For the text-containing cell, return its midpoint in [x, y] coordinate format. 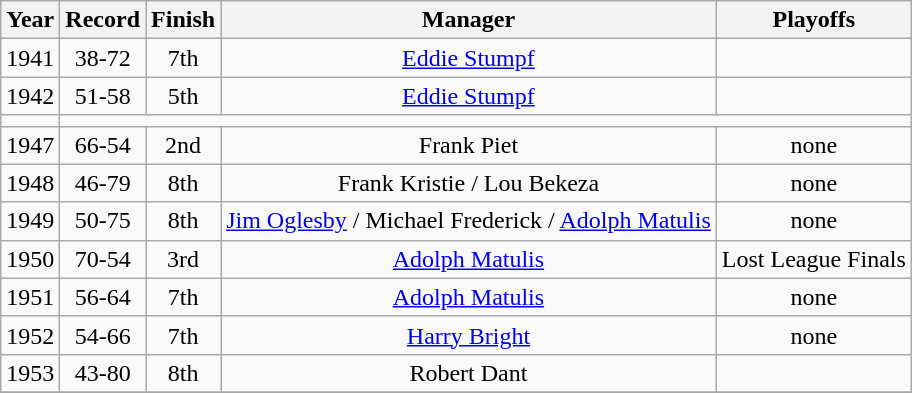
Finish [184, 20]
50-75 [103, 221]
56-64 [103, 297]
5th [184, 96]
66-54 [103, 145]
70-54 [103, 259]
Frank Piet [469, 145]
2nd [184, 145]
Robert Dant [469, 373]
43-80 [103, 373]
Manager [469, 20]
Lost League Finals [814, 259]
1949 [30, 221]
1947 [30, 145]
1941 [30, 58]
54-66 [103, 335]
1948 [30, 183]
46-79 [103, 183]
Year [30, 20]
51-58 [103, 96]
1953 [30, 373]
Harry Bright [469, 335]
Record [103, 20]
38-72 [103, 58]
Playoffs [814, 20]
1942 [30, 96]
1952 [30, 335]
Frank Kristie / Lou Bekeza [469, 183]
1950 [30, 259]
Jim Oglesby / Michael Frederick / Adolph Matulis [469, 221]
1951 [30, 297]
3rd [184, 259]
